Extract the [x, y] coordinate from the center of the cell holding the provided text.  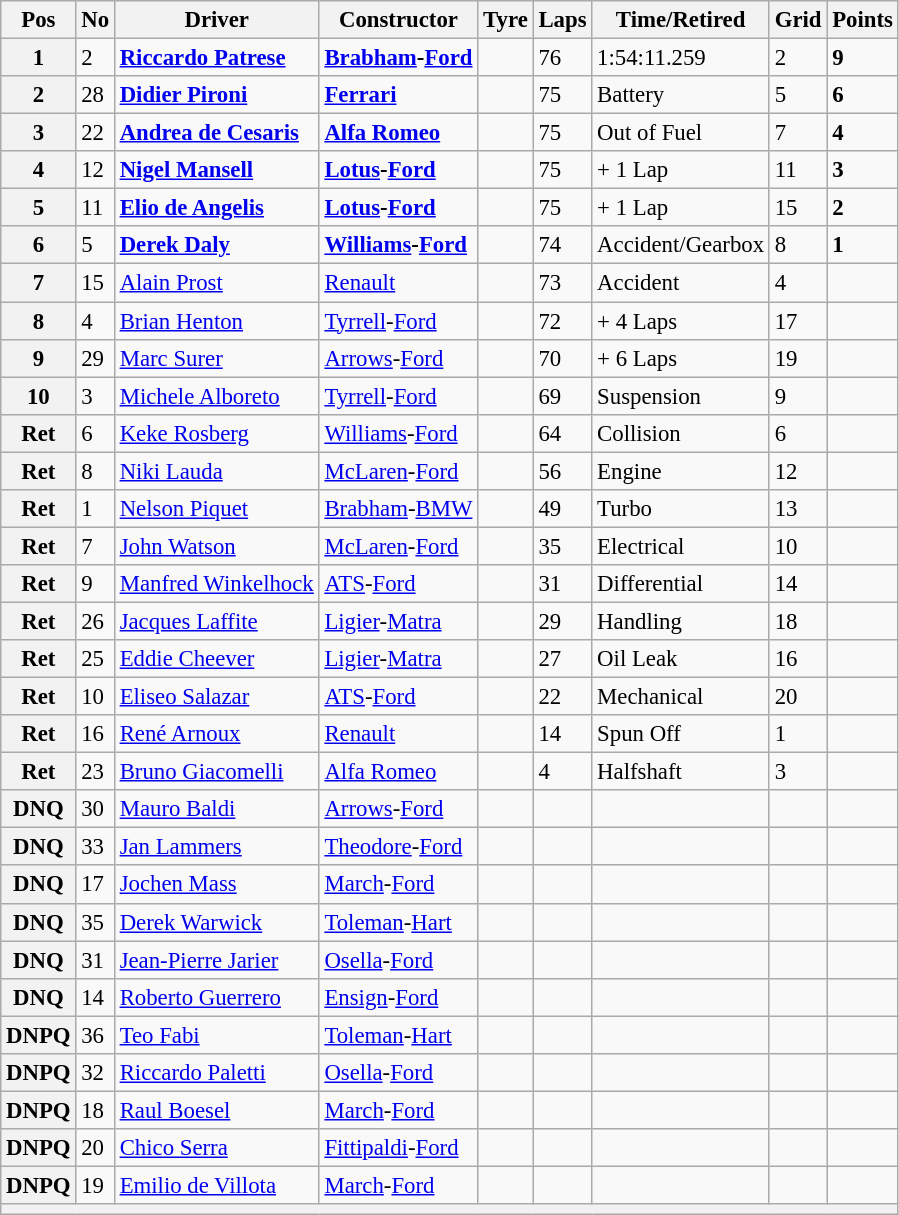
70 [562, 358]
36 [95, 1035]
49 [562, 509]
Collision [681, 433]
Differential [681, 584]
76 [562, 58]
23 [95, 772]
Ensign-Ford [398, 997]
Riccardo Patrese [216, 58]
René Arnoux [216, 734]
Oil Leak [681, 659]
73 [562, 283]
74 [562, 245]
Accident/Gearbox [681, 245]
13 [798, 509]
Roberto Guerrero [216, 997]
Spun Off [681, 734]
Mauro Baldi [216, 809]
Keke Rosberg [216, 433]
Grid [798, 20]
30 [95, 809]
Time/Retired [681, 20]
Ferrari [398, 95]
Raul Boesel [216, 1110]
26 [95, 621]
Turbo [681, 509]
1:54:11.259 [681, 58]
Derek Warwick [216, 922]
Brabham-BMW [398, 509]
Theodore-Ford [398, 847]
72 [562, 321]
+ 6 Laps [681, 358]
Driver [216, 20]
Derek Daly [216, 245]
Bruno Giacomelli [216, 772]
69 [562, 396]
Chico Serra [216, 1148]
Pos [38, 20]
32 [95, 1073]
John Watson [216, 546]
Mechanical [681, 697]
Laps [562, 20]
28 [95, 95]
Nigel Mansell [216, 170]
Niki Lauda [216, 471]
Eliseo Salazar [216, 697]
Marc Surer [216, 358]
64 [562, 433]
Teo Fabi [216, 1035]
Eddie Cheever [216, 659]
Battery [681, 95]
Andrea de Cesaris [216, 133]
Handling [681, 621]
Points [862, 20]
Emilio de Villota [216, 1185]
Michele Alboreto [216, 396]
Jacques Laffite [216, 621]
Brabham-Ford [398, 58]
56 [562, 471]
27 [562, 659]
Didier Pironi [216, 95]
Elio de Angelis [216, 208]
Constructor [398, 20]
Alain Prost [216, 283]
Nelson Piquet [216, 509]
Out of Fuel [681, 133]
Manfred Winkelhock [216, 584]
Engine [681, 471]
Tyre [506, 20]
Brian Henton [216, 321]
25 [95, 659]
Accident [681, 283]
+ 4 Laps [681, 321]
Suspension [681, 396]
No [95, 20]
Halfshaft [681, 772]
Riccardo Paletti [216, 1073]
Jochen Mass [216, 885]
33 [95, 847]
Fittipaldi-Ford [398, 1148]
Jan Lammers [216, 847]
Electrical [681, 546]
Jean-Pierre Jarier [216, 960]
